Provide the [x, y] coordinate of the cell's center where the given text is located.  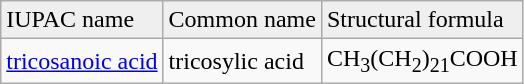
Structural formula [422, 20]
Common name [242, 20]
IUPAC name [82, 20]
tricosanoic acid [82, 61]
CH3(CH2)21COOH [422, 61]
tricosylic acid [242, 61]
